Return the (X, Y) coordinate for the center point of the cell that contains the specified text.  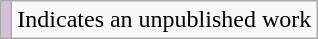
Indicates an unpublished work (164, 20)
